Search for the cell housing the specified text and yield its (X, Y) center coordinate. 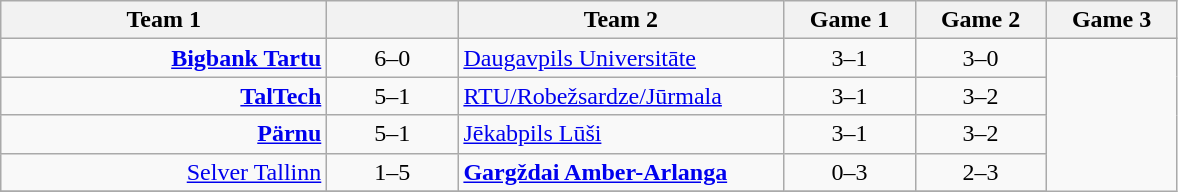
Team 2 (621, 20)
Game 2 (980, 20)
Jēkabpils Lūši (621, 134)
1–5 (392, 172)
Game 1 (850, 20)
2–3 (980, 172)
3–0 (980, 58)
Daugavpils Universitāte (621, 58)
0–3 (850, 172)
Gargždai Amber-Arlanga (621, 172)
Pärnu (164, 134)
6–0 (392, 58)
Selver Tallinn (164, 172)
Game 3 (1112, 20)
TalTech (164, 96)
Bigbank Tartu (164, 58)
Team 1 (164, 20)
RTU/Robežsardze/Jūrmala (621, 96)
